From the cell containing the given text, extract its center point as (X, Y) coordinate. 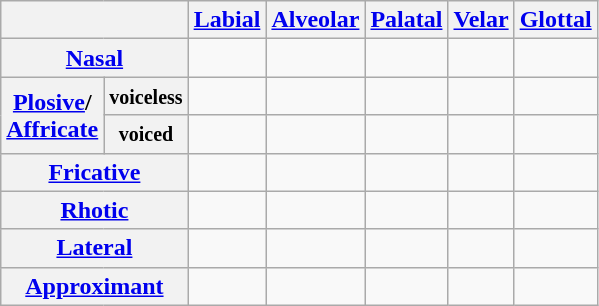
voiced (146, 134)
Approximant (94, 286)
Lateral (94, 248)
Alveolar (316, 20)
Glottal (556, 20)
Velar (481, 20)
Nasal (94, 58)
voiceless (146, 96)
Rhotic (94, 210)
Plosive/Affricate (52, 115)
Fricative (94, 172)
Palatal (406, 20)
Labial (227, 20)
